Detect which cell encompasses the target text, then output its (x, y) center coordinate. 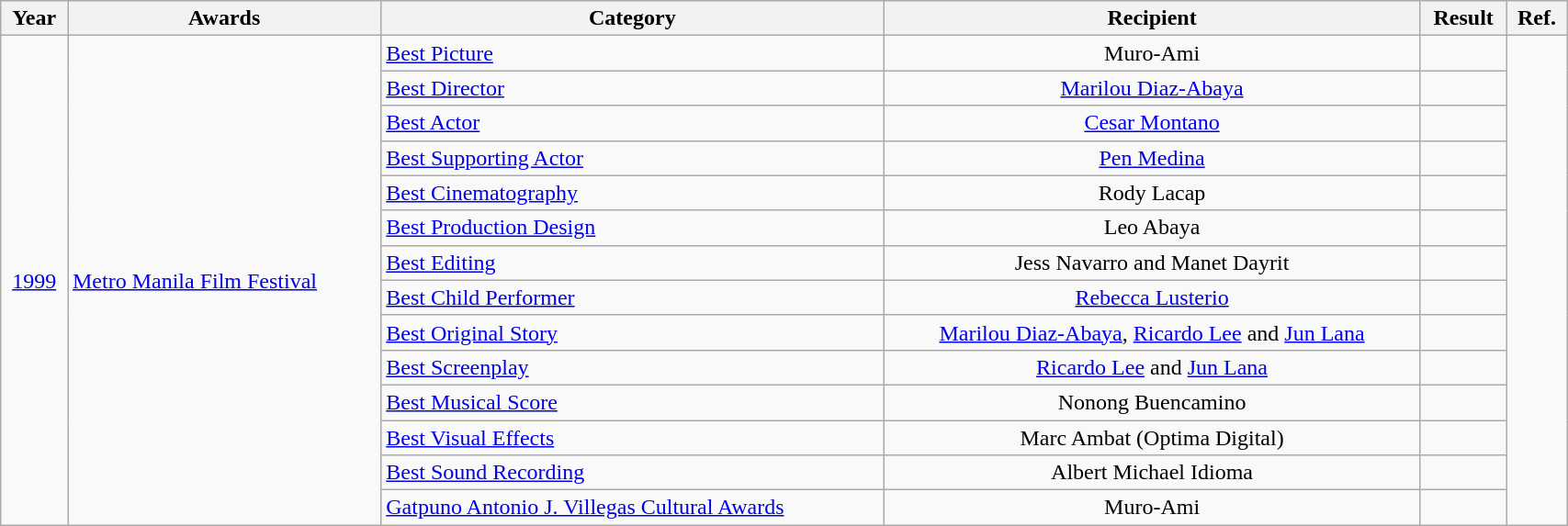
Best Original Story (632, 332)
Jess Navarro and Manet Dayrit (1152, 263)
Nonong Buencamino (1152, 402)
Best Director (632, 88)
Pen Medina (1152, 158)
Gatpuno Antonio J. Villegas Cultural Awards (632, 508)
Best Screenplay (632, 367)
Best Supporting Actor (632, 158)
Metro Manila Film Festival (224, 281)
Year (35, 18)
Ref. (1536, 18)
Best Cinematography (632, 193)
Best Sound Recording (632, 473)
Best Child Performer (632, 297)
Best Visual Effects (632, 438)
Ricardo Lee and Jun Lana (1152, 367)
Recipient (1152, 18)
Result (1463, 18)
Best Musical Score (632, 402)
Marc Ambat (Optima Digital) (1152, 438)
Best Picture (632, 53)
Rebecca Lusterio (1152, 297)
Awards (224, 18)
Cesar Montano (1152, 123)
Albert Michael Idioma (1152, 473)
Best Actor (632, 123)
Best Production Design (632, 228)
Category (632, 18)
Rody Lacap (1152, 193)
Best Editing (632, 263)
Marilou Diaz-Abaya (1152, 88)
Leo Abaya (1152, 228)
Marilou Diaz-Abaya, Ricardo Lee and Jun Lana (1152, 332)
1999 (35, 281)
